Determine the (x, y) coordinate at the center of the cell enclosing the given text.  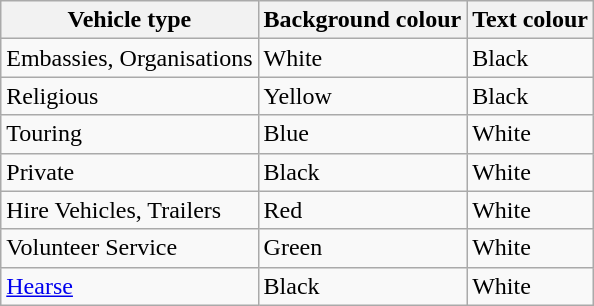
Green (362, 248)
Volunteer Service (130, 248)
Red (362, 210)
Text colour (530, 20)
Vehicle type (130, 20)
Private (130, 172)
Hearse (130, 286)
Religious (130, 96)
Yellow (362, 96)
Blue (362, 134)
Touring (130, 134)
Embassies, Organisations (130, 58)
Hire Vehicles, Trailers (130, 210)
Background colour (362, 20)
